Provide the [X, Y] coordinate of the cell's center where the given text is located.  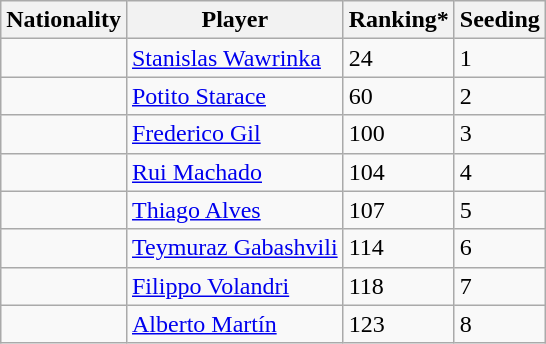
Player [234, 20]
114 [398, 248]
Stanislas Wawrinka [234, 58]
123 [398, 324]
5 [500, 210]
Seeding [500, 20]
1 [500, 58]
107 [398, 210]
60 [398, 96]
118 [398, 286]
Teymuraz Gabashvili [234, 248]
Thiago Alves [234, 210]
Frederico Gil [234, 134]
Filippo Volandri [234, 286]
Nationality [64, 20]
8 [500, 324]
Rui Machado [234, 172]
Ranking* [398, 20]
3 [500, 134]
4 [500, 172]
2 [500, 96]
104 [398, 172]
100 [398, 134]
6 [500, 248]
7 [500, 286]
Potito Starace [234, 96]
Alberto Martín [234, 324]
24 [398, 58]
